From the cell containing the given text, extract its center point as [x, y] coordinate. 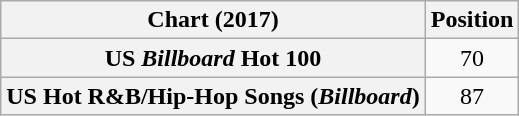
US Billboard Hot 100 [213, 58]
US Hot R&B/Hip-Hop Songs (Billboard) [213, 96]
Position [472, 20]
Chart (2017) [213, 20]
70 [472, 58]
87 [472, 96]
